Extract the [x, y] coordinate from the center of the cell holding the provided text.  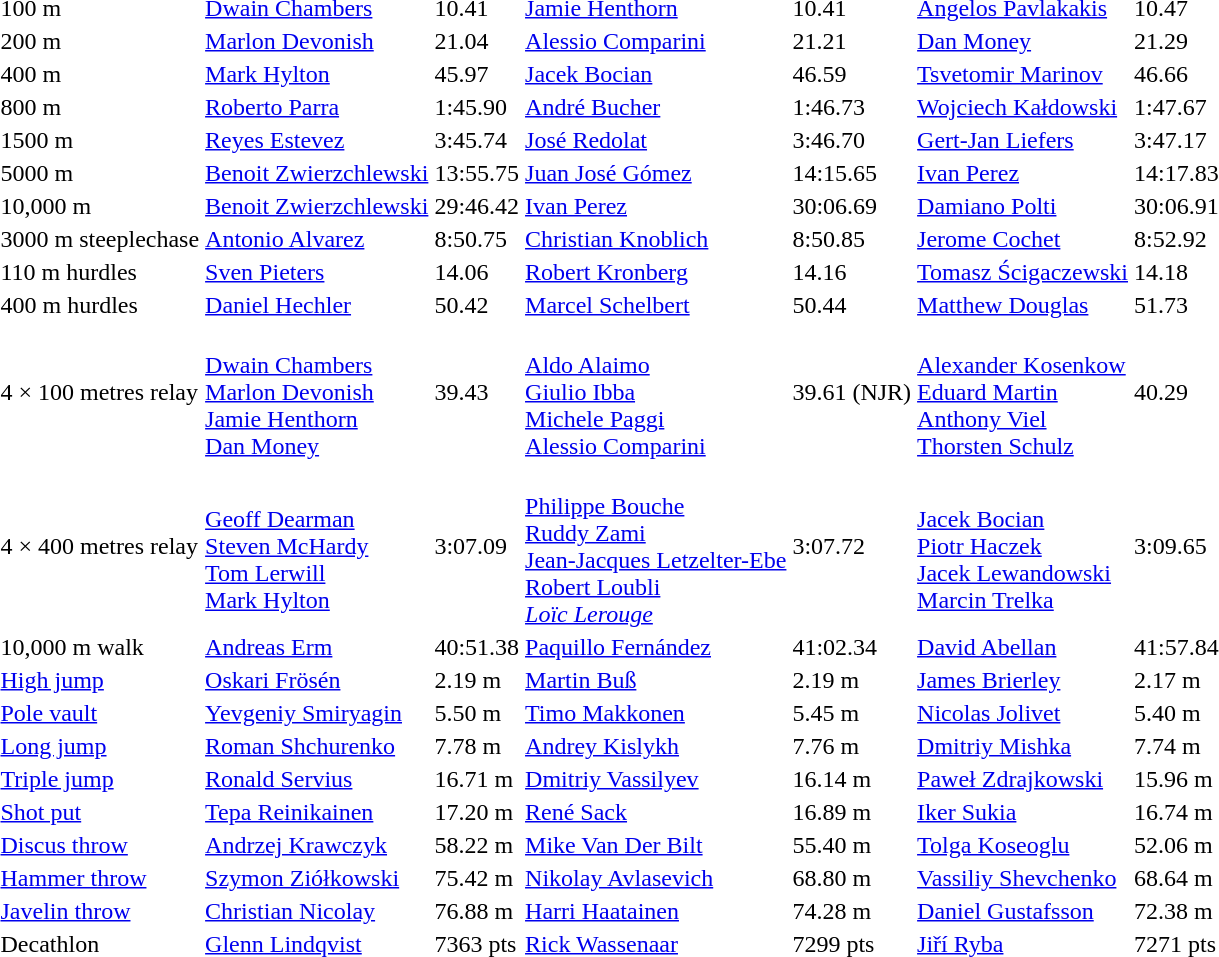
René Sack [656, 812]
David Abellan [1023, 647]
58.22 m [477, 845]
Roman Shchurenko [317, 746]
16.89 m [852, 812]
8:50.85 [852, 239]
Martin Buß [656, 680]
14:15.65 [852, 173]
Dmitriy Vassilyev [656, 779]
3:46.70 [852, 140]
Mark Hylton [317, 74]
3:07.09 [477, 546]
Dan Money [1023, 41]
Alexander KosenkowEduard MartinAnthony VielThorsten Schulz [1023, 392]
16.71 m [477, 779]
7.76 m [852, 746]
39.43 [477, 392]
Paweł Zdrajkowski [1023, 779]
André Bucher [656, 107]
Daniel Gustafsson [1023, 911]
Aldo AlaimoGiulio IbbaMichele PaggiAlessio Comparini [656, 392]
Alessio Comparini [656, 41]
Iker Sukia [1023, 812]
Timo Makkonen [656, 713]
Juan José Gómez [656, 173]
Marlon Devonish [317, 41]
Antonio Alvarez [317, 239]
Reyes Estevez [317, 140]
40:51.38 [477, 647]
Vassiliy Shevchenko [1023, 878]
Christian Knoblich [656, 239]
Tepa Reinikainen [317, 812]
Dwain ChambersMarlon DevonishJamie HenthornDan Money [317, 392]
Gert-Jan Liefers [1023, 140]
50.42 [477, 305]
1:45.90 [477, 107]
8:50.75 [477, 239]
Damiano Polti [1023, 206]
29:46.42 [477, 206]
14.16 [852, 272]
Christian Nicolay [317, 911]
1:46.73 [852, 107]
Nikolay Avlasevich [656, 878]
James Brierley [1023, 680]
Jacek Bocian [656, 74]
Mike Van Der Bilt [656, 845]
21.04 [477, 41]
Jacek BocianPiotr HaczekJacek LewandowskiMarcin Trelka [1023, 546]
Andreas Erm [317, 647]
76.88 m [477, 911]
Jerome Cochet [1023, 239]
Sven Pieters [317, 272]
Tsvetomir Marinov [1023, 74]
14.06 [477, 272]
Philippe BoucheRuddy ZamiJean-Jacques Letzelter-EbeRobert LoubliLoïc Lerouge [656, 546]
17.20 m [477, 812]
75.42 m [477, 878]
Paquillo Fernández [656, 647]
Dmitriy Mishka [1023, 746]
Matthew Douglas [1023, 305]
Daniel Hechler [317, 305]
30:06.69 [852, 206]
39.61 (NJR) [852, 392]
41:02.34 [852, 647]
3:07.72 [852, 546]
55.40 m [852, 845]
Geoff DearmanSteven McHardyTom LerwillMark Hylton [317, 546]
7.78 m [477, 746]
Tomasz Ścigaczewski [1023, 272]
Wojciech Kałdowski [1023, 107]
74.28 m [852, 911]
16.14 m [852, 779]
Andrzej Krawczyk [317, 845]
50.44 [852, 305]
Nicolas Jolivet [1023, 713]
Harri Haatainen [656, 911]
45.97 [477, 74]
13:55.75 [477, 173]
Ronald Servius [317, 779]
5.45 m [852, 713]
Yevgeniy Smiryagin [317, 713]
Tolga Koseoglu [1023, 845]
Andrey Kislykh [656, 746]
Marcel Schelbert [656, 305]
José Redolat [656, 140]
Oskari Frösén [317, 680]
21.21 [852, 41]
Szymon Ziółkowski [317, 878]
68.80 m [852, 878]
46.59 [852, 74]
5.50 m [477, 713]
3:45.74 [477, 140]
Roberto Parra [317, 107]
Robert Kronberg [656, 272]
